Output the [X, Y] coordinate of the center of the cell containing the given text.  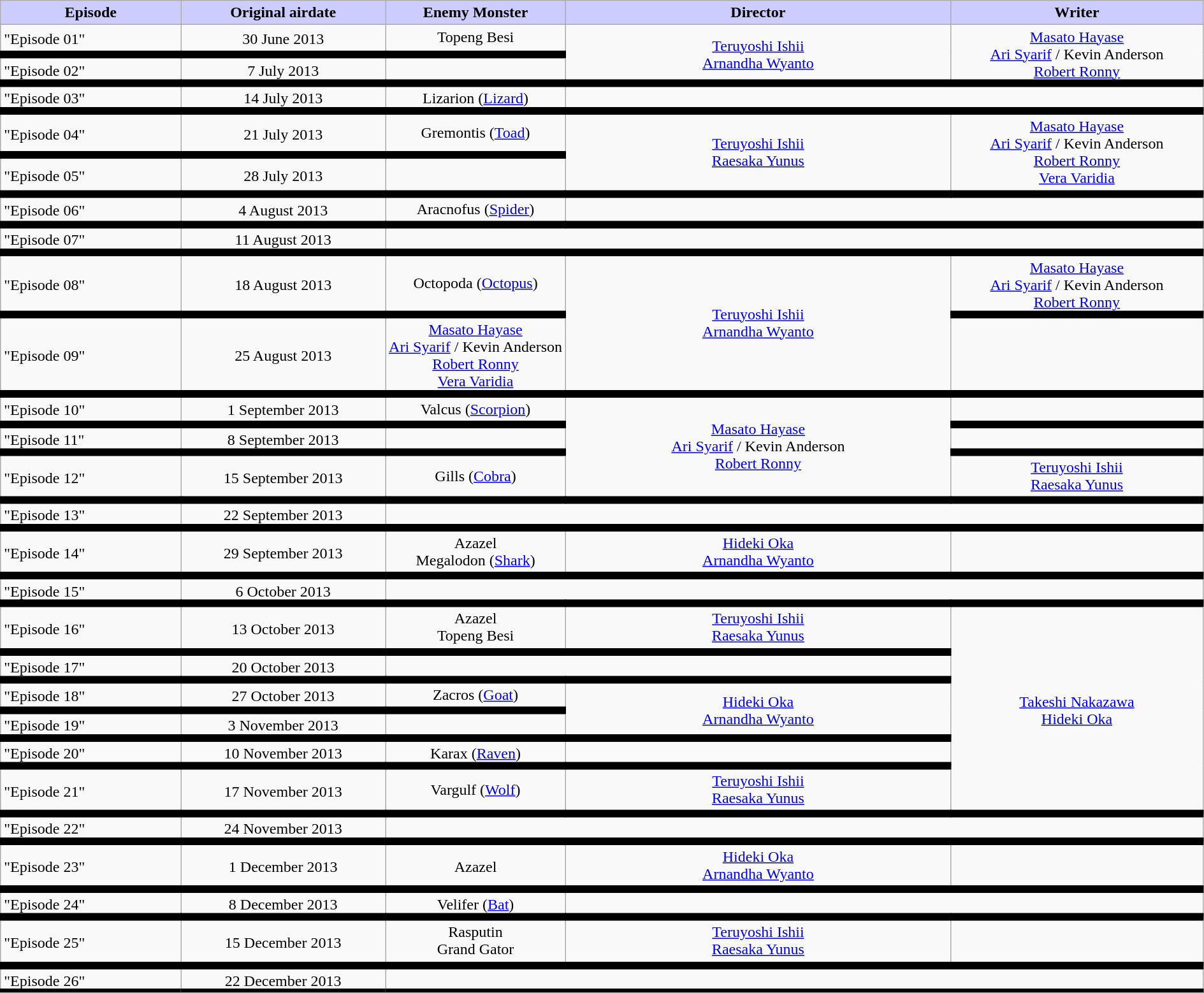
"Episode 12" [91, 476]
RasputinGrand Gator [475, 941]
Original airdate [283, 13]
"Episode 26" [91, 979]
13 October 2013 [283, 628]
Writer [1077, 13]
"Episode 04" [91, 133]
Aracnofus (Spider) [475, 209]
Episode [91, 13]
30 June 2013 [283, 40]
"Episode 11" [91, 439]
"Episode 21" [91, 790]
22 December 2013 [283, 979]
21 July 2013 [283, 133]
7 July 2013 [283, 69]
11 August 2013 [283, 238]
Gills (Cobra) [475, 476]
25 August 2013 [283, 354]
Takeshi NakazawaHideki Oka [1077, 709]
27 October 2013 [283, 695]
"Episode 06" [91, 209]
15 September 2013 [283, 476]
8 September 2013 [283, 439]
Zacros (Goat) [475, 695]
Valcus (Scorpion) [475, 409]
Director [758, 13]
20 October 2013 [283, 665]
Lizarion (Lizard) [475, 97]
"Episode 24" [91, 902]
"Episode 07" [91, 238]
"Episode 10" [91, 409]
"Episode 15" [91, 590]
Octopoda (Octopus) [475, 283]
"Episode 13" [91, 514]
Velifer (Bat) [475, 902]
15 December 2013 [283, 941]
"Episode 25" [91, 941]
AzazelMegalodon (Shark) [475, 552]
"Episode 09" [91, 354]
18 August 2013 [283, 283]
Gremontis (Toad) [475, 133]
Azazel [475, 866]
14 July 2013 [283, 97]
17 November 2013 [283, 790]
"Episode 01" [91, 40]
"Episode 05" [91, 175]
22 September 2013 [283, 514]
"Episode 02" [91, 69]
"Episode 08" [91, 283]
"Episode 14" [91, 552]
3 November 2013 [283, 724]
29 September 2013 [283, 552]
8 December 2013 [283, 902]
24 November 2013 [283, 827]
"Episode 18" [91, 695]
"Episode 23" [91, 866]
Topeng Besi [475, 40]
Vargulf (Wolf) [475, 790]
"Episode 17" [91, 665]
10 November 2013 [283, 752]
"Episode 22" [91, 827]
"Episode 03" [91, 97]
"Episode 16" [91, 628]
"Episode 19" [91, 724]
Enemy Monster [475, 13]
4 August 2013 [283, 209]
AzazelTopeng Besi [475, 628]
6 October 2013 [283, 590]
1 September 2013 [283, 409]
Karax (Raven) [475, 752]
28 July 2013 [283, 175]
1 December 2013 [283, 866]
"Episode 20" [91, 752]
